Output the (X, Y) coordinate of the center of the cell containing the given text.  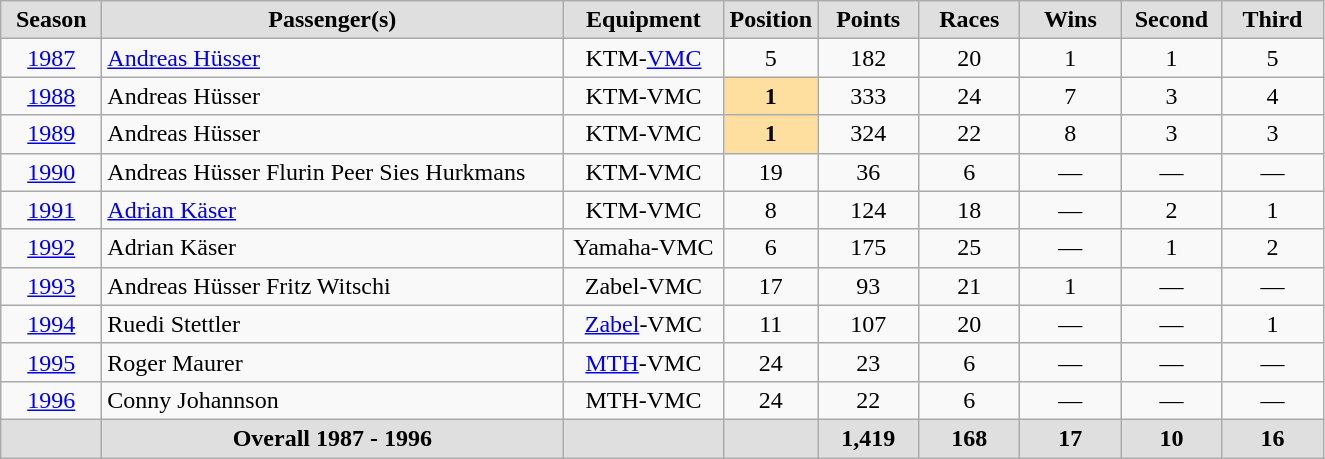
36 (868, 172)
Wins (1070, 20)
107 (868, 324)
324 (868, 134)
1992 (52, 248)
Races (970, 20)
25 (970, 248)
7 (1070, 96)
Andreas Hüsser Fritz Witschi (332, 286)
1994 (52, 324)
Second (1172, 20)
1990 (52, 172)
10 (1172, 438)
1993 (52, 286)
1988 (52, 96)
124 (868, 210)
1989 (52, 134)
1991 (52, 210)
Passenger(s) (332, 20)
16 (1272, 438)
175 (868, 248)
11 (771, 324)
1995 (52, 362)
21 (970, 286)
Season (52, 20)
Overall 1987 - 1996 (332, 438)
Position (771, 20)
4 (1272, 96)
1996 (52, 400)
1,419 (868, 438)
182 (868, 58)
Andreas Hüsser Flurin Peer Sies Hurkmans (332, 172)
Roger Maurer (332, 362)
Equipment (644, 20)
Points (868, 20)
93 (868, 286)
19 (771, 172)
1987 (52, 58)
Third (1272, 20)
333 (868, 96)
Yamaha-VMC (644, 248)
168 (970, 438)
23 (868, 362)
Conny Johannson (332, 400)
18 (970, 210)
Ruedi Stettler (332, 324)
